Scan for the cell matching the given text and deliver its [x, y] coordinate at center. 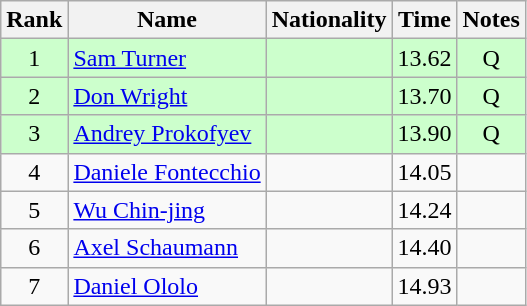
Notes [491, 20]
Axel Schaumann [167, 248]
2 [34, 96]
14.05 [424, 172]
Wu Chin-jing [167, 210]
Nationality [329, 20]
Daniele Fontecchio [167, 172]
14.40 [424, 248]
13.90 [424, 134]
14.93 [424, 286]
Don Wright [167, 96]
Name [167, 20]
Rank [34, 20]
3 [34, 134]
Time [424, 20]
1 [34, 58]
4 [34, 172]
13.62 [424, 58]
Andrey Prokofyev [167, 134]
14.24 [424, 210]
Daniel Ololo [167, 286]
7 [34, 286]
13.70 [424, 96]
Sam Turner [167, 58]
6 [34, 248]
5 [34, 210]
